Find where the given text appears and provide that cell's center as (X, Y) coordinate. 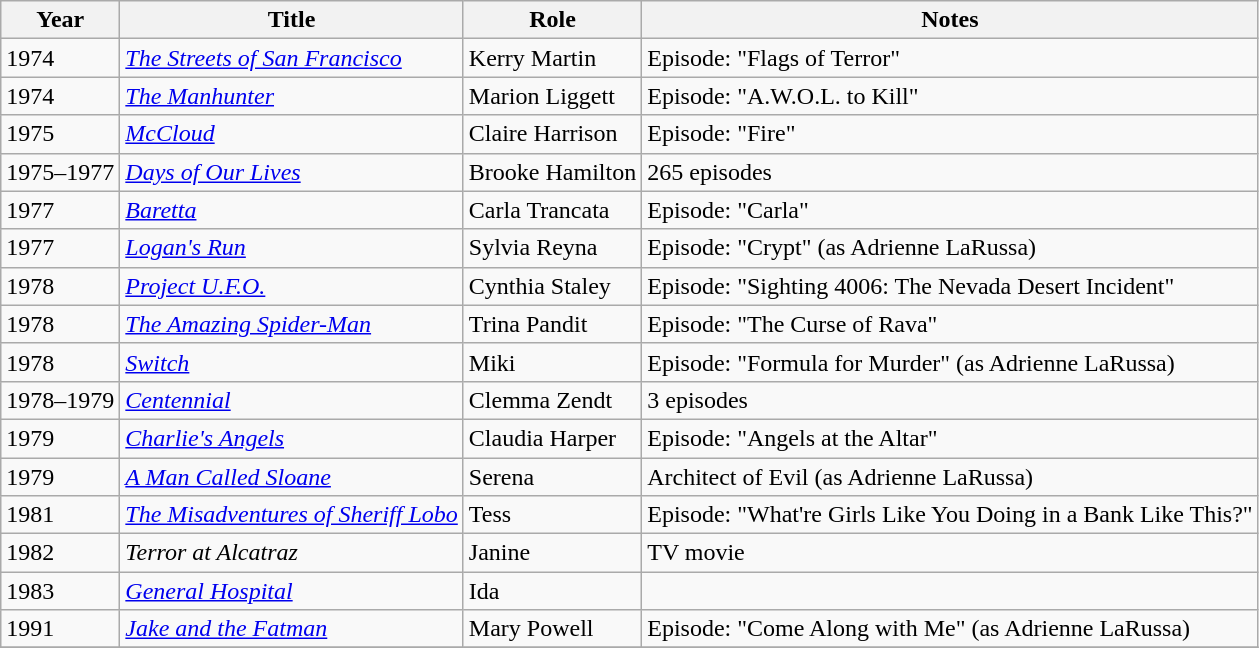
Episode: "The Curse of Rava" (950, 324)
Episode: "A.W.O.L. to Kill" (950, 96)
Logan's Run (292, 248)
1978–1979 (60, 400)
Mary Powell (552, 629)
Marion Liggett (552, 96)
Episode: "Carla" (950, 210)
Ida (552, 591)
Episode: "Sighting 4006: The Nevada Desert Incident" (950, 286)
Terror at Alcatraz (292, 553)
The Manhunter (292, 96)
Janine (552, 553)
Episode: "Formula for Murder" (as Adrienne LaRussa) (950, 362)
The Misadventures of Sheriff Lobo (292, 515)
Episode: "Angels at the Altar" (950, 438)
Charlie's Angels (292, 438)
1983 (60, 591)
Brooke Hamilton (552, 172)
Jake and the Fatman (292, 629)
TV movie (950, 553)
Episode: "Come Along with Me" (as Adrienne LaRussa) (950, 629)
Centennial (292, 400)
Tess (552, 515)
Project U.F.O. (292, 286)
Notes (950, 20)
265 episodes (950, 172)
1981 (60, 515)
Baretta (292, 210)
Carla Trancata (552, 210)
A Man Called Sloane (292, 477)
The Amazing Spider-Man (292, 324)
1975 (60, 134)
Episode: "What're Girls Like You Doing in a Bank Like This?" (950, 515)
1975–1977 (60, 172)
Sylvia Reyna (552, 248)
1991 (60, 629)
Episode: "Flags of Terror" (950, 58)
Claudia Harper (552, 438)
Clemma Zendt (552, 400)
Episode: "Crypt" (as Adrienne LaRussa) (950, 248)
Miki (552, 362)
Architect of Evil (as Adrienne LaRussa) (950, 477)
Role (552, 20)
Serena (552, 477)
Episode: "Fire" (950, 134)
General Hospital (292, 591)
1982 (60, 553)
The Streets of San Francisco (292, 58)
Claire Harrison (552, 134)
McCloud (292, 134)
Year (60, 20)
Cynthia Staley (552, 286)
Trina Pandit (552, 324)
Title (292, 20)
Days of Our Lives (292, 172)
Switch (292, 362)
3 episodes (950, 400)
Kerry Martin (552, 58)
